Find where the given text appears and provide that cell's center as [X, Y] coordinate. 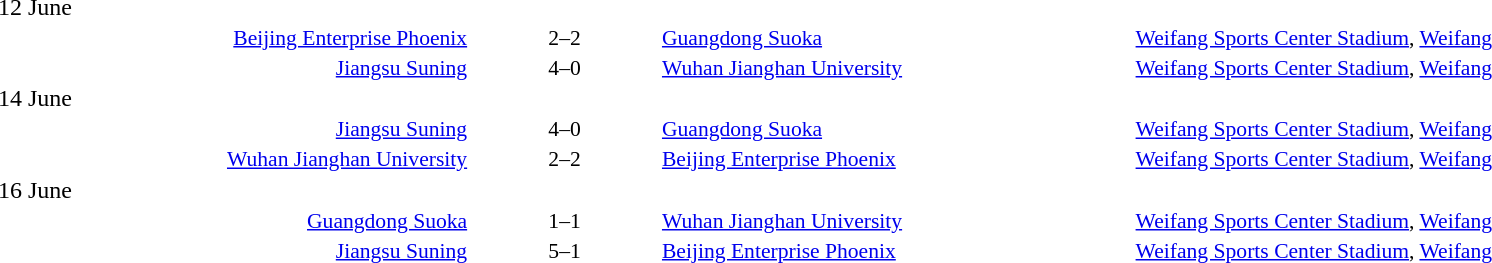
1–1 [564, 220]
Beijing Enterprise Phoenix [896, 159]
